For the text-containing cell, return its midpoint in (X, Y) coordinate format. 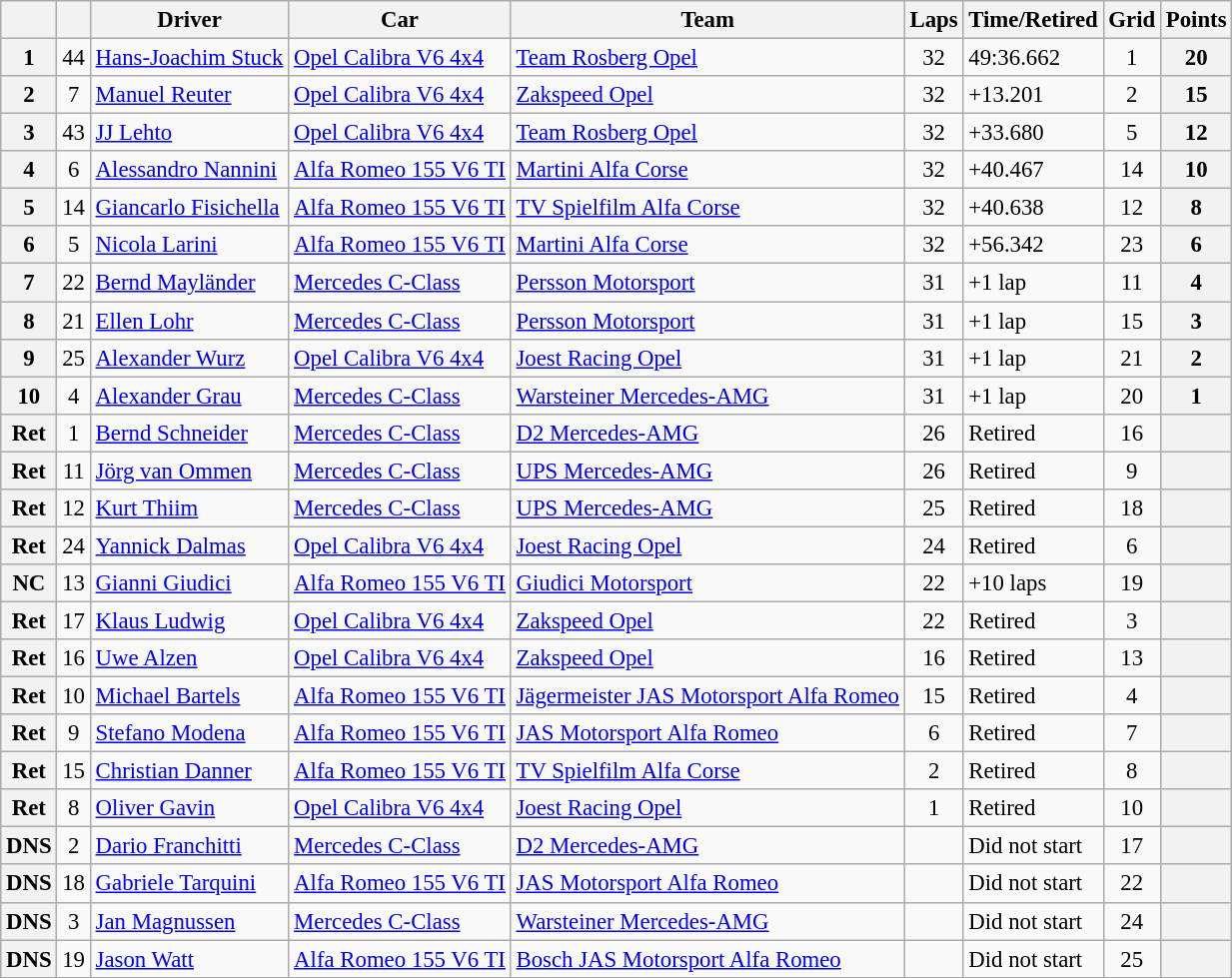
+10 laps (1033, 583)
Jan Magnussen (190, 921)
Jason Watt (190, 959)
Giancarlo Fisichella (190, 208)
Alexander Grau (190, 396)
NC (29, 583)
Time/Retired (1033, 20)
44 (74, 58)
Christian Danner (190, 771)
Alessandro Nannini (190, 170)
Car (400, 20)
Kurt Thiim (190, 508)
Hans-Joachim Stuck (190, 58)
Michael Bartels (190, 696)
+13.201 (1033, 95)
Manuel Reuter (190, 95)
Giudici Motorsport (707, 583)
+33.680 (1033, 133)
JJ Lehto (190, 133)
Klaus Ludwig (190, 620)
43 (74, 133)
Jörg van Ommen (190, 471)
Bernd Schneider (190, 433)
Gabriele Tarquini (190, 884)
Nicola Larini (190, 245)
Jägermeister JAS Motorsport Alfa Romeo (707, 696)
+40.638 (1033, 208)
Bosch JAS Motorsport Alfa Romeo (707, 959)
49:36.662 (1033, 58)
Oliver Gavin (190, 808)
Ellen Lohr (190, 321)
Gianni Giudici (190, 583)
Yannick Dalmas (190, 545)
Alexander Wurz (190, 358)
+40.467 (1033, 170)
Grid (1131, 20)
Uwe Alzen (190, 658)
Points (1195, 20)
Team (707, 20)
Bernd Mayländer (190, 283)
+56.342 (1033, 245)
Driver (190, 20)
Dario Franchitti (190, 846)
23 (1131, 245)
Stefano Modena (190, 733)
Laps (933, 20)
